Provide the (x, y) coordinate of the cell's center where the given text is located.  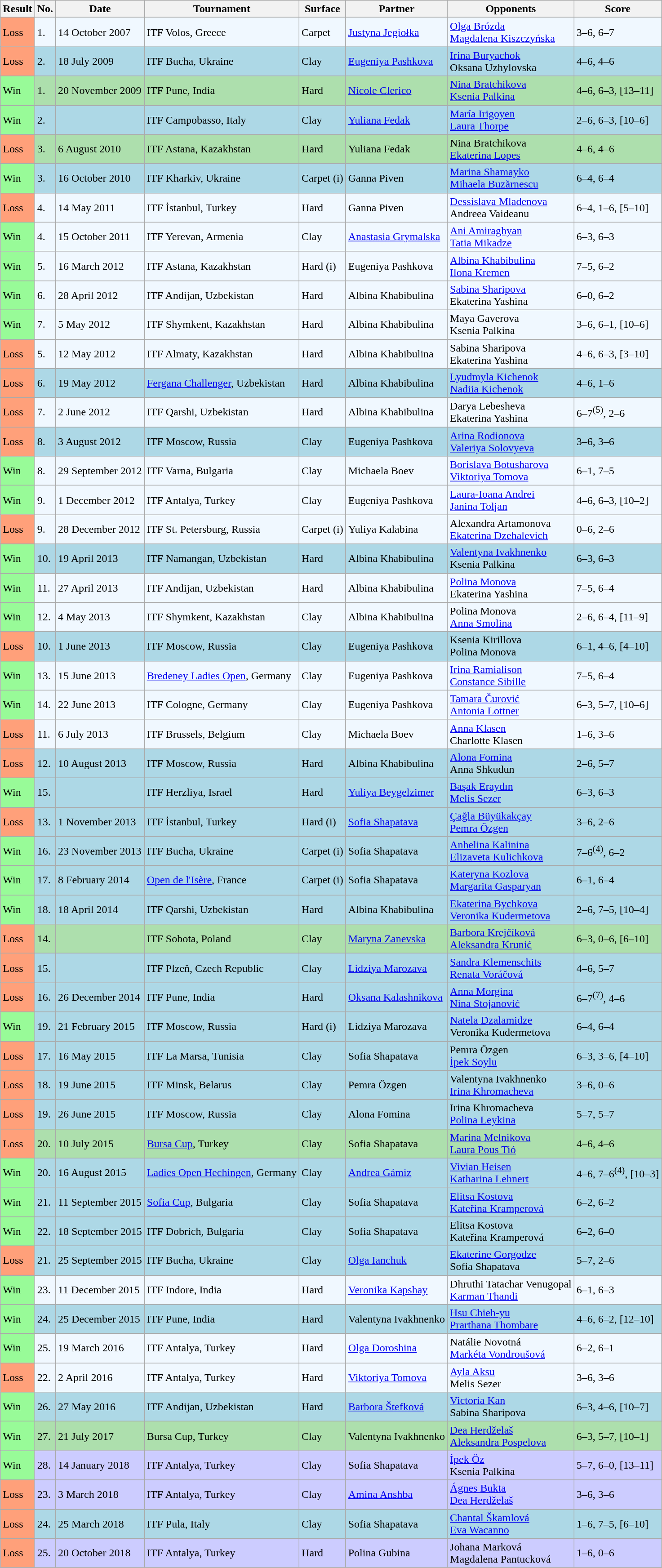
21 July 2017 (100, 1436)
Anna Morgina Nina Stojanović (511, 997)
Tournament (222, 9)
6–1, 4–6, [4–10] (618, 646)
ITF Brussels, Belgium (222, 734)
4–6, 1–6 (618, 383)
Çağla Büyükakçay Pemra Özgen (511, 822)
Sofia Cup, Bulgaria (222, 1202)
Chantal Škamlová Eva Wacanno (511, 1524)
19 May 2012 (100, 383)
Dea Herdželaš Aleksandra Pospelova (511, 1436)
Nicole Clerico (396, 91)
Barbora Krejčíková Aleksandra Krunić (511, 939)
6–1, 6–4 (618, 880)
María Irigoyen Laura Thorpe (511, 120)
Arina Rodionova Valeriya Solovyeva (511, 441)
19 June 2015 (100, 1085)
28. (45, 1466)
5 May 2012 (100, 325)
Nina Bratchikova Ksenia Palkina (511, 91)
1–6, 3–6 (618, 734)
Natálie Novotná Markéta Vondroušová (511, 1349)
6–3, 4–6, [10–7] (618, 1407)
3–6, 6–1, [10–6] (618, 325)
26. (45, 1407)
Johana Marková Magdalena Pantucková (511, 1553)
ITF Kharkiv, Ukraine (222, 178)
3 August 2012 (100, 441)
1–6, 0–6 (618, 1553)
6–2, 6–2 (618, 1202)
18 September 2015 (100, 1231)
Ksenia Kirillova Polina Monova (511, 646)
Ayla Aksu Melis Sezer (511, 1377)
16 March 2012 (100, 266)
Tamara Čurović Antonia Lottner (511, 705)
Olga Ianchuk (396, 1261)
27 May 2016 (100, 1407)
14 January 2018 (100, 1466)
Viktoriya Tomova (396, 1377)
11 December 2015 (100, 1289)
4–6, 6–3, [10–2] (618, 500)
Irina Buryachok Oksana Uzhylovska (511, 61)
Andrea Gámiz (396, 1172)
10 July 2015 (100, 1144)
6–1, 6–3 (618, 1289)
Anna Klasen Charlotte Klasen (511, 734)
ITF Plzeň, Czech Republic (222, 968)
3–6, 0–6 (618, 1085)
ITF Herzliya, Israel (222, 792)
25 March 2018 (100, 1524)
27. (45, 1436)
Score (618, 9)
1 November 2013 (100, 822)
26 June 2015 (100, 1114)
27 April 2013 (100, 588)
Pemra Özgen (396, 1085)
6–2, 6–0 (618, 1231)
ITF Minsk, Belarus (222, 1085)
Ladies Open Hechingen, Germany (222, 1172)
25 September 2015 (100, 1261)
ITF Varna, Bulgaria (222, 471)
6 July 2013 (100, 734)
5–7, 6–0, [13–11] (618, 1466)
Justyna Jegiołka (396, 32)
Valentyna Ivakhnenko Irina Khromacheva (511, 1085)
Polina Monova Anna Smolina (511, 617)
Maryna Zanevska (396, 939)
ITF Namangan, Uzbekistan (222, 558)
16 October 2010 (100, 178)
12 May 2012 (100, 353)
20 November 2009 (100, 91)
15 June 2013 (100, 675)
1–6, 7–5, [6–10] (618, 1524)
ITF Campobasso, Italy (222, 120)
Maya Gaverova Ksenia Palkina (511, 325)
Olga Doroshina (396, 1349)
10 August 2013 (100, 763)
Albina Khabibulina Ilona Kremen (511, 266)
4–6, 5–7 (618, 968)
Hsu Chieh-yu Prarthana Thombare (511, 1319)
İpek Öz Ksenia Palkina (511, 1466)
Carpet (323, 32)
14 May 2011 (100, 208)
25 December 2015 (100, 1319)
Başak Eraydın Melis Sezer (511, 792)
6–2, 6–1 (618, 1349)
No. (45, 9)
Open de l'Isère, France (222, 880)
0–6, 2–6 (618, 530)
Kateryna Kozlova Margarita Gasparyan (511, 880)
ITF Dobrich, Bulgaria (222, 1231)
Polina Gubina (396, 1553)
Irina Ramialison Constance Sibille (511, 675)
16 August 2015 (100, 1172)
4–6, 6–2, [12–10] (618, 1319)
ITF Almaty, Kazakhstan (222, 353)
ITF Indore, India (222, 1289)
26 December 2014 (100, 997)
19 March 2016 (100, 1349)
Ágnes Bukta Dea Herdželaš (511, 1494)
Victoria Kan Sabina Sharipova (511, 1407)
Yuliya Beygelzimer (396, 792)
Veronika Kapshay (396, 1289)
14 October 2007 (100, 32)
28 April 2012 (100, 295)
ITF Cologne, Germany (222, 705)
ITF Yerevan, Armenia (222, 236)
3–6, 2–6 (618, 822)
Olga Brózda Magdalena Kiszczyńska (511, 32)
2–6, 5–7 (618, 763)
21 February 2015 (100, 1027)
Anhelina Kalinina Elizaveta Kulichkova (511, 851)
6–7(5), 2–6 (618, 413)
2 June 2012 (100, 413)
23 November 2013 (100, 851)
8 February 2014 (100, 880)
Borislava Botusharova Viktoriya Tomova (511, 471)
5–7, 5–7 (618, 1114)
4–6, 7–6(4), [10–3] (618, 1172)
7–5, 6–2 (618, 266)
Ani Amiraghyan Tatia Mikadze (511, 236)
4–6, 6–3, [3–10] (618, 353)
ITF Volos, Greece (222, 32)
ITF Sobota, Poland (222, 939)
Alexandra Artamonova Ekaterina Dzehalevich (511, 530)
6–1, 7–5 (618, 471)
Anastasia Grymalska (396, 236)
6–3, 0–6, [6–10] (618, 939)
Lyudmyla Kichenok Nadiia Kichenok (511, 383)
Nina Bratchikova Ekaterina Lopes (511, 149)
6–3, 3–6, [4–10] (618, 1056)
6 August 2010 (100, 149)
11 September 2015 (100, 1202)
6–0, 6–2 (618, 295)
Alona Fomina Anna Shkudun (511, 763)
3–6, 6–7 (618, 32)
2–6, 6–4, [11–9] (618, 617)
19 April 2013 (100, 558)
18 July 2009 (100, 61)
20 October 2018 (100, 1553)
2–6, 7–5, [10–4] (618, 910)
Barbora Štefková (396, 1407)
Yuliya Kalabina (396, 530)
Fergana Challenger, Uzbekistan (222, 383)
6–4, 1–6, [5–10] (618, 208)
Amina Anshba (396, 1494)
ITF Pula, Italy (222, 1524)
16 May 2015 (100, 1056)
Pemra Özgen İpek Soylu (511, 1056)
18 April 2014 (100, 910)
15 October 2011 (100, 236)
2–6, 6–3, [10–6] (618, 120)
6–7(7), 4–6 (618, 997)
Surface (323, 9)
3 March 2018 (100, 1494)
Partner (396, 9)
28 December 2012 (100, 530)
Ekaterine Gorgodze Sofia Shapatava (511, 1261)
Sandra Klemenschits Renata Voráčová (511, 968)
Bredeney Ladies Open, Germany (222, 675)
6–3, 5–7, [10–6] (618, 705)
7–6(4), 6–2 (618, 851)
6–3, 5–7, [10–1] (618, 1436)
Natela Dzalamidze Veronika Kudermetova (511, 1027)
4 May 2013 (100, 617)
Dhruthi Tatachar Venugopal Karman Thandi (511, 1289)
5–7, 2–6 (618, 1261)
Darya Lebesheva Ekaterina Yashina (511, 413)
Date (100, 9)
Laura-Ioana Andrei Janina Toljan (511, 500)
Vivian Heisen Katharina Lehnert (511, 1172)
ITF La Marsa, Tunisia (222, 1056)
Ekaterina Bychkova Veronika Kudermetova (511, 910)
22 June 2013 (100, 705)
Marina Melnikova Laura Pous Tió (511, 1144)
2 April 2016 (100, 1377)
Valentyna Ivakhnenko Ksenia Palkina (511, 558)
1 June 2013 (100, 646)
Result (18, 9)
ITF St. Petersburg, Russia (222, 530)
Opponents (511, 9)
Marina Shamayko Mihaela Buzărnescu (511, 178)
4–6, 6–3, [13–11] (618, 91)
Alona Fomina (396, 1114)
Irina Khromacheva Polina Leykina (511, 1114)
1 December 2012 (100, 500)
29 September 2012 (100, 471)
Oksana Kalashnikova (396, 997)
Dessislava Mladenova Andreea Vaideanu (511, 208)
Polina Monova Ekaterina Yashina (511, 588)
